For the text-containing cell, return its midpoint in [X, Y] coordinate format. 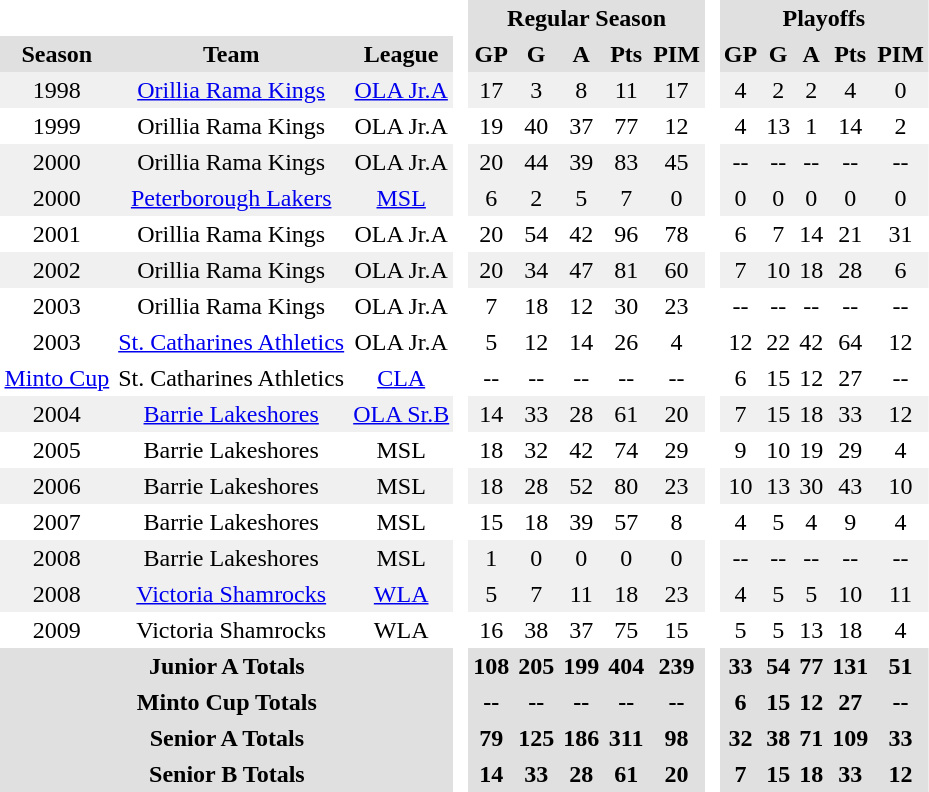
109 [850, 738]
1998 [57, 90]
199 [582, 666]
64 [850, 342]
311 [626, 738]
Peterborough Lakers [232, 198]
OLA Sr.B [402, 414]
81 [626, 270]
205 [536, 666]
52 [582, 486]
108 [492, 666]
125 [536, 738]
71 [812, 738]
Junior A Totals [227, 666]
2004 [57, 414]
79 [492, 738]
51 [901, 666]
2005 [57, 450]
Senior A Totals [227, 738]
22 [778, 342]
74 [626, 450]
45 [677, 162]
34 [536, 270]
31 [901, 234]
1999 [57, 126]
2002 [57, 270]
44 [536, 162]
2006 [57, 486]
83 [626, 162]
3 [536, 90]
Season [57, 54]
80 [626, 486]
Minto Cup Totals [227, 702]
Senior B Totals [227, 774]
78 [677, 234]
Regular Season [587, 18]
96 [626, 234]
Playoffs [824, 18]
98 [677, 738]
40 [536, 126]
2009 [57, 630]
Minto Cup [57, 378]
Team [232, 54]
75 [626, 630]
60 [677, 270]
43 [850, 486]
47 [582, 270]
2001 [57, 234]
186 [582, 738]
239 [677, 666]
21 [850, 234]
57 [626, 522]
CLA [402, 378]
League [402, 54]
404 [626, 666]
16 [492, 630]
131 [850, 666]
2007 [57, 522]
26 [626, 342]
